Return the [X, Y] coordinate for the center point of the cell that contains the specified text.  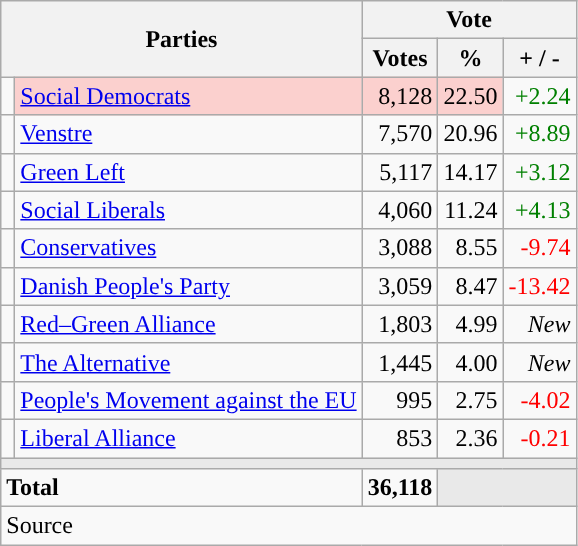
Social Democrats [188, 96]
853 [400, 438]
Source [288, 526]
Venstre [188, 134]
4.00 [470, 362]
Liberal Alliance [188, 438]
2.36 [470, 438]
5,117 [400, 172]
3,088 [400, 248]
Votes [400, 58]
Red–Green Alliance [188, 324]
Social Liberals [188, 210]
+8.89 [540, 134]
-0.21 [540, 438]
-9.74 [540, 248]
4.99 [470, 324]
+3.12 [540, 172]
Parties [182, 39]
Danish People's Party [188, 286]
14.17 [470, 172]
36,118 [400, 488]
% [470, 58]
Conservatives [188, 248]
4,060 [400, 210]
995 [400, 400]
1,445 [400, 362]
-13.42 [540, 286]
Total [182, 488]
11.24 [470, 210]
22.50 [470, 96]
1,803 [400, 324]
Green Left [188, 172]
20.96 [470, 134]
8.47 [470, 286]
3,059 [400, 286]
2.75 [470, 400]
8,128 [400, 96]
-4.02 [540, 400]
+2.24 [540, 96]
Vote [469, 20]
+4.13 [540, 210]
+ / - [540, 58]
8.55 [470, 248]
People's Movement against the EU [188, 400]
7,570 [400, 134]
The Alternative [188, 362]
